Output the (X, Y) coordinate of the center of the cell containing the given text.  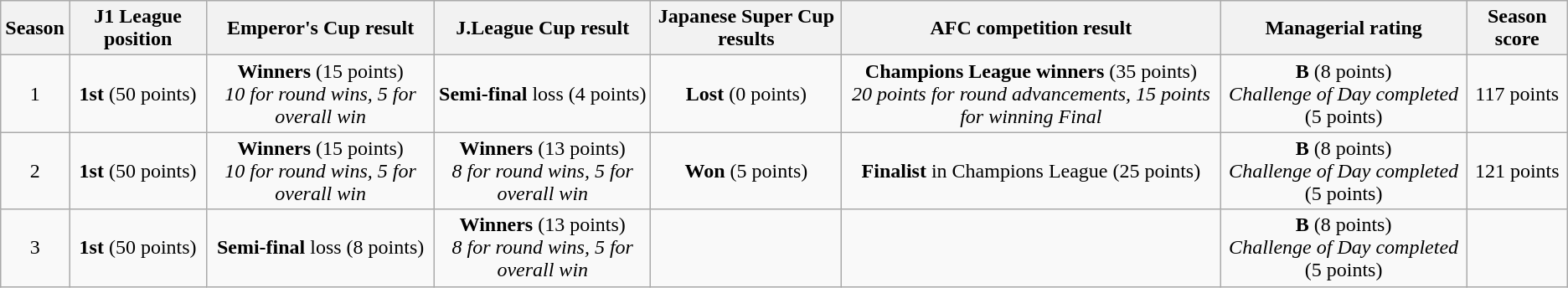
J.League Cup result (543, 28)
1 (35, 94)
121 points (1517, 171)
Won (5 points) (746, 171)
Season score (1517, 28)
Finalist in Champions League (25 points) (1031, 171)
Lost (0 points) (746, 94)
Japanese Super Cup results (746, 28)
117 points (1517, 94)
Managerial rating (1344, 28)
Emperor's Cup result (321, 28)
Semi-final loss (8 points) (321, 248)
3 (35, 248)
AFC competition result (1031, 28)
Season (35, 28)
Champions League winners (35 points)20 points for round advancements, 15 points for winning Final (1031, 94)
Semi-final loss (4 points) (543, 94)
2 (35, 171)
J1 League position (137, 28)
